Output the [X, Y] coordinate of the center of the cell containing the given text.  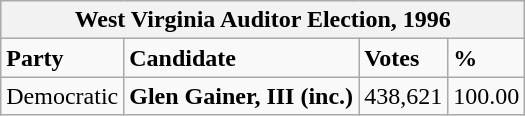
Votes [404, 58]
Democratic [62, 96]
100.00 [486, 96]
438,621 [404, 96]
% [486, 58]
Glen Gainer, III (inc.) [242, 96]
Party [62, 58]
Candidate [242, 58]
West Virginia Auditor Election, 1996 [263, 20]
